Return the [x, y] coordinate for the center point of the cell that contains the specified text.  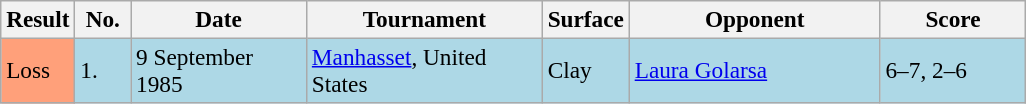
Manhasset, United States [424, 70]
Loss [38, 70]
Surface [586, 19]
Laura Golarsa [754, 70]
9 September 1985 [219, 70]
Opponent [754, 19]
Result [38, 19]
No. [103, 19]
Tournament [424, 19]
Date [219, 19]
6–7, 2–6 [953, 70]
Score [953, 19]
1. [103, 70]
Clay [586, 70]
